Provide the [x, y] coordinate of the cell's center where the given text is located.  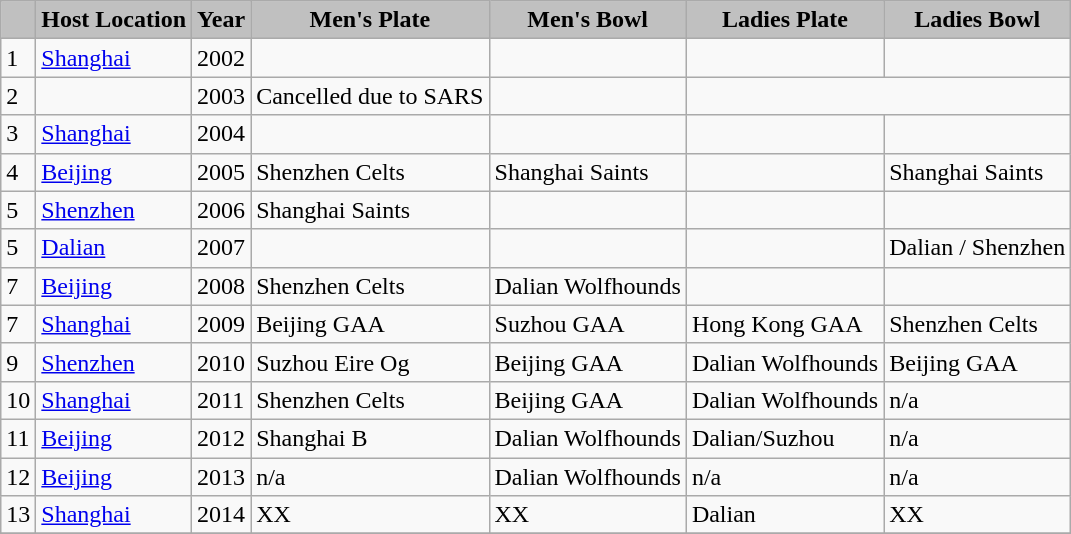
Dalian/Suzhou [784, 438]
Hong Kong GAA [784, 324]
2005 [222, 172]
10 [18, 400]
11 [18, 438]
2008 [222, 286]
2 [18, 96]
Suzhou GAA [588, 324]
Men's Plate [370, 20]
2007 [222, 248]
13 [18, 515]
Shanghai B [370, 438]
1 [18, 58]
4 [18, 172]
Suzhou Eire Og [370, 362]
2003 [222, 96]
2011 [222, 400]
2006 [222, 210]
2012 [222, 438]
Ladies Plate [784, 20]
3 [18, 134]
Cancelled due to SARS [370, 96]
2010 [222, 362]
2014 [222, 515]
Ladies Bowl [978, 20]
Year [222, 20]
Men's Bowl [588, 20]
12 [18, 477]
2009 [222, 324]
Dalian / Shenzhen [978, 248]
2004 [222, 134]
2002 [222, 58]
Host Location [114, 20]
9 [18, 362]
2013 [222, 477]
